Scan for the cell matching the given text and deliver its (X, Y) coordinate at center. 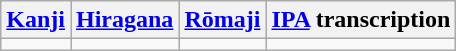
Kanji (36, 20)
Hiragana (124, 20)
Rōmaji (222, 20)
IPA transcription (361, 20)
